Identify which cell holds the provided text, then report its [x, y] central coordinate. 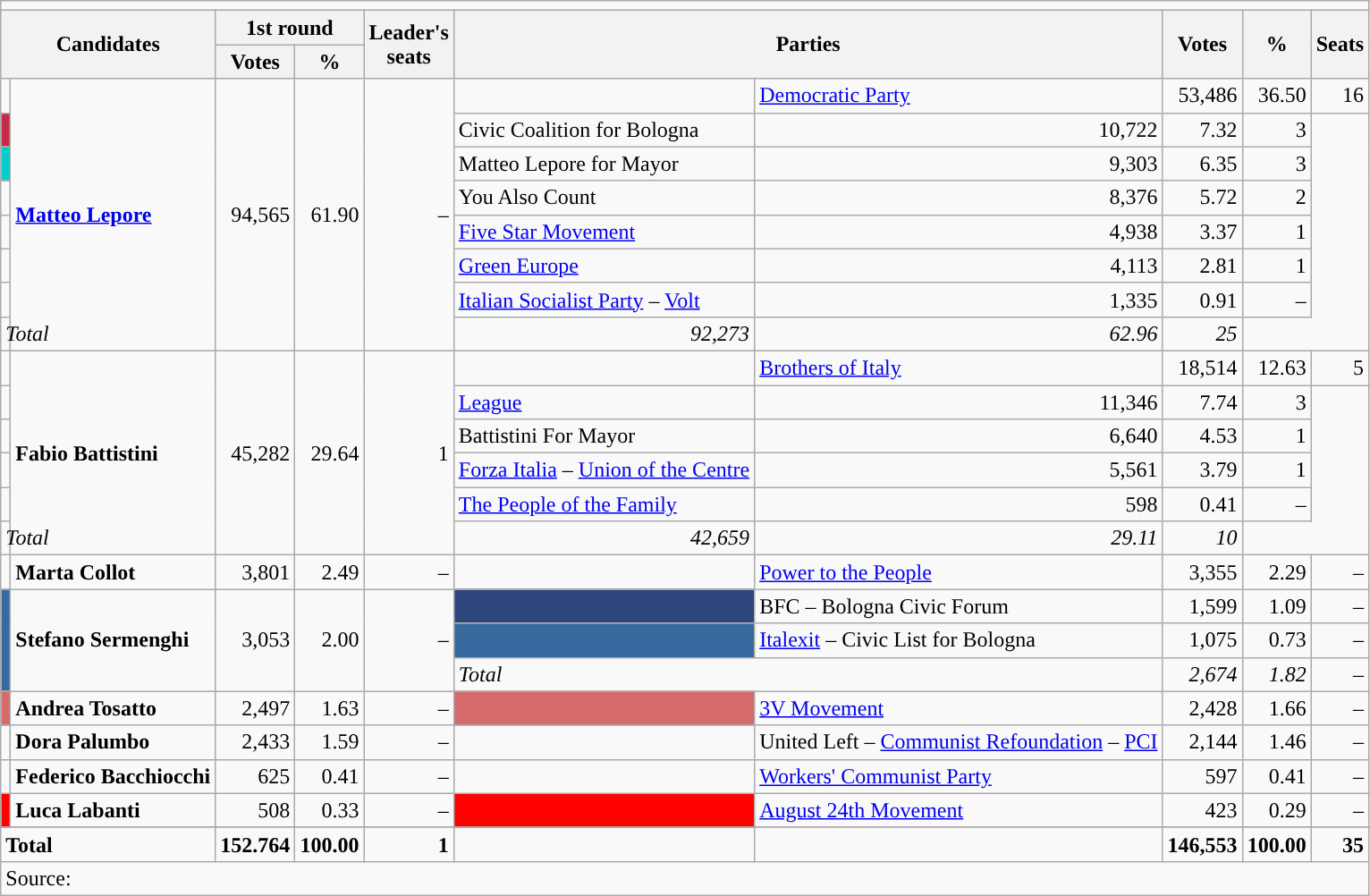
94,565 [256, 215]
Workers' Communist Party [959, 776]
7.32 [1202, 130]
2,144 [1202, 742]
1.66 [1277, 708]
Marta Collot [113, 572]
36.50 [1277, 96]
1st round [290, 28]
2,433 [256, 742]
5,561 [959, 470]
1,335 [959, 300]
Federico Bacchiocchi [113, 776]
Candidates [108, 45]
2,674 [1202, 674]
29.11 [959, 538]
League [604, 402]
Italian Socialist Party – Volt [604, 300]
7.74 [1202, 402]
1.59 [329, 742]
2 [1277, 198]
8,376 [959, 198]
Dora Palumbo [113, 742]
9,303 [959, 164]
Italexit – Civic List for Bologna [959, 640]
1.09 [1277, 606]
3.79 [1202, 470]
Five Star Movement [604, 232]
598 [959, 504]
2.81 [1202, 266]
152.764 [256, 844]
16 [1340, 96]
Brothers of Italy [959, 368]
423 [1202, 810]
18,514 [1202, 368]
United Left – Communist Refoundation – PCI [959, 742]
August 24th Movement [959, 810]
11,346 [959, 402]
0.33 [329, 810]
The People of the Family [604, 504]
Civic Coalition for Bologna [604, 130]
Matteo Lepore [113, 215]
Seats [1340, 45]
You Also Count [604, 198]
Battistini For Mayor [604, 436]
Matteo Lepore for Mayor [604, 164]
3V Movement [959, 708]
597 [1202, 776]
Forza Italia – Union of the Centre [604, 470]
1.46 [1277, 742]
62.96 [959, 334]
6,640 [959, 436]
92,273 [604, 334]
Power to the People [959, 572]
508 [256, 810]
4,938 [959, 232]
10,722 [959, 130]
29.64 [329, 452]
3,355 [1202, 572]
5 [1340, 368]
45,282 [256, 452]
1.82 [1277, 674]
5.72 [1202, 198]
61.90 [329, 215]
6.35 [1202, 164]
4,113 [959, 266]
0.91 [1202, 300]
2.49 [329, 572]
Green Europe [604, 266]
BFC – Bologna Civic Forum [959, 606]
25 [1202, 334]
Stefano Sermenghi [113, 640]
3,053 [256, 640]
12.63 [1277, 368]
2,428 [1202, 708]
0.73 [1277, 640]
2,497 [256, 708]
35 [1340, 844]
Leader's seats [409, 45]
Parties [808, 45]
1,075 [1202, 640]
0.29 [1277, 810]
10 [1202, 538]
42,659 [604, 538]
3,801 [256, 572]
Andrea Tosatto [113, 708]
Luca Labanti [113, 810]
4.53 [1202, 436]
146,553 [1202, 844]
Source: [685, 878]
3.37 [1202, 232]
Democratic Party [959, 96]
2.29 [1277, 572]
1.63 [329, 708]
53,486 [1202, 96]
1,599 [1202, 606]
Fabio Battistini [113, 452]
2.00 [329, 640]
625 [256, 776]
